From the cell containing the given text, extract its center point as [X, Y] coordinate. 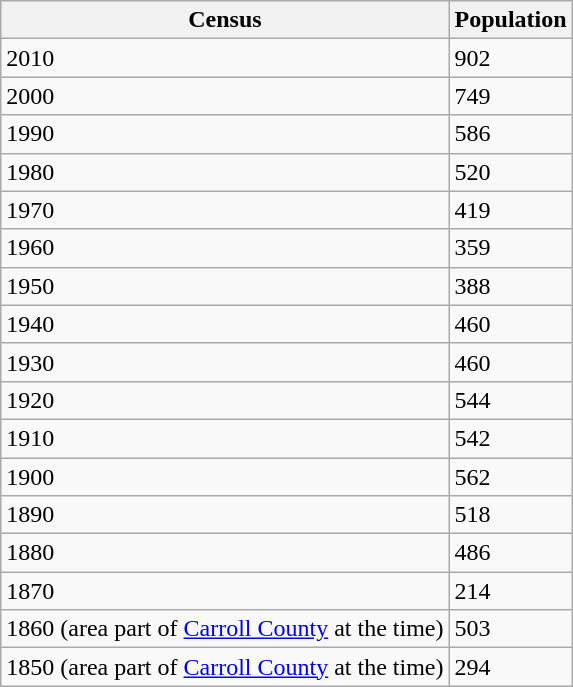
1890 [225, 515]
214 [510, 591]
520 [510, 172]
486 [510, 553]
2010 [225, 58]
1960 [225, 248]
Population [510, 20]
359 [510, 248]
902 [510, 58]
562 [510, 477]
1870 [225, 591]
503 [510, 629]
294 [510, 667]
Census [225, 20]
419 [510, 210]
1900 [225, 477]
1980 [225, 172]
1850 (area part of Carroll County at the time) [225, 667]
1860 (area part of Carroll County at the time) [225, 629]
1970 [225, 210]
1950 [225, 286]
1940 [225, 324]
1990 [225, 134]
749 [510, 96]
1930 [225, 362]
2000 [225, 96]
1910 [225, 438]
518 [510, 515]
586 [510, 134]
1880 [225, 553]
542 [510, 438]
1920 [225, 400]
388 [510, 286]
544 [510, 400]
